From the cell containing the given text, extract its center point as [x, y] coordinate. 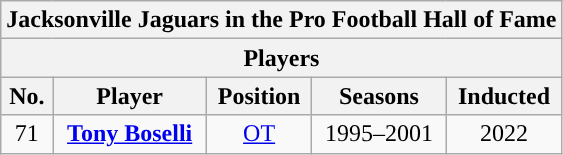
Players [282, 58]
OT [259, 134]
Player [130, 96]
Position [259, 96]
Jacksonville Jaguars in the Pro Football Hall of Fame [282, 20]
2022 [504, 134]
Tony Boselli [130, 134]
1995–2001 [379, 134]
Seasons [379, 96]
71 [27, 134]
No. [27, 96]
Inducted [504, 96]
